For the text-containing cell, return its midpoint in (X, Y) coordinate format. 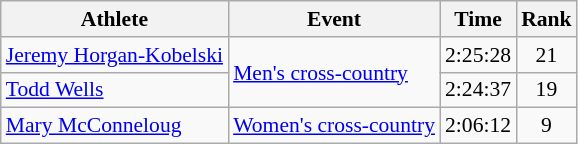
Men's cross-country (334, 72)
2:25:28 (478, 55)
2:24:37 (478, 90)
Jeremy Horgan-Kobelski (114, 55)
Event (334, 19)
9 (546, 126)
Women's cross-country (334, 126)
Time (478, 19)
2:06:12 (478, 126)
Todd Wells (114, 90)
19 (546, 90)
Rank (546, 19)
21 (546, 55)
Athlete (114, 19)
Mary McConneloug (114, 126)
